Return (X, Y) of the center of cell containing provided text 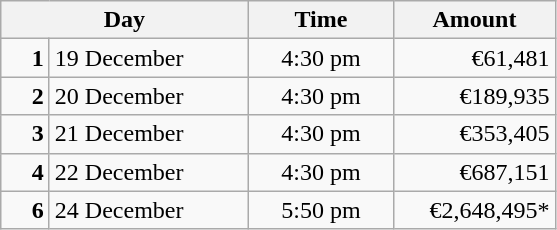
€189,935 (474, 96)
22 December (148, 172)
20 December (148, 96)
19 December (148, 58)
6 (26, 210)
Time (321, 20)
€61,481 (474, 58)
€687,151 (474, 172)
21 December (148, 134)
1 (26, 58)
3 (26, 134)
24 December (148, 210)
Amount (474, 20)
€353,405 (474, 134)
Day (124, 20)
5:50 pm (321, 210)
€2,648,495* (474, 210)
4 (26, 172)
2 (26, 96)
